Search for the cell housing the specified text and yield its (X, Y) center coordinate. 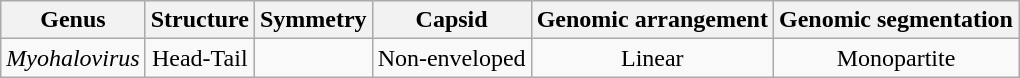
Head-Tail (200, 58)
Symmetry (313, 20)
Genus (73, 20)
Structure (200, 20)
Genomic arrangement (652, 20)
Linear (652, 58)
Myohalovirus (73, 58)
Monopartite (896, 58)
Non-enveloped (452, 58)
Genomic segmentation (896, 20)
Capsid (452, 20)
